From the cell containing the given text, extract its center point as [X, Y] coordinate. 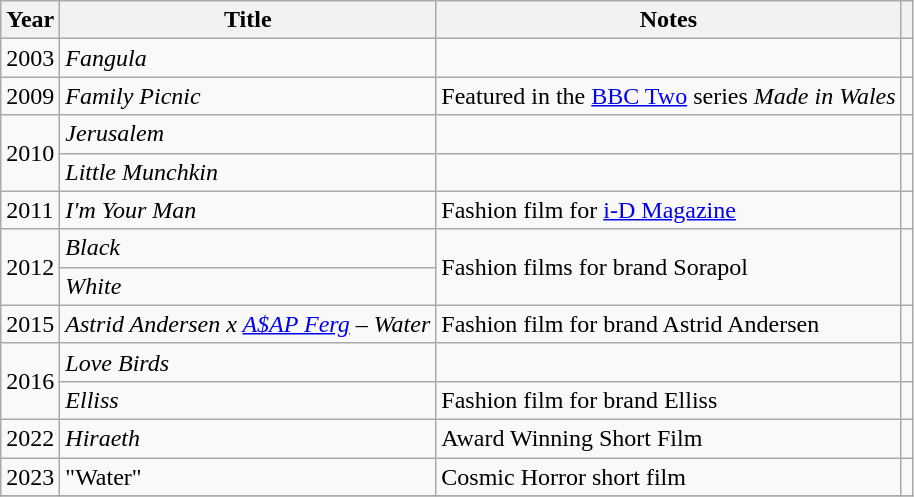
Astrid Andersen x A$AP Ferg – Water [248, 324]
Fashion film for brand Astrid Andersen [668, 324]
2012 [30, 267]
Elliss [248, 400]
Little Munchkin [248, 172]
Family Picnic [248, 96]
Award Winning Short Film [668, 438]
Fashion film for i-D Magazine [668, 210]
Notes [668, 20]
"Water" [248, 477]
Year [30, 20]
Love Birds [248, 362]
I'm Your Man [248, 210]
Fashion film for brand Elliss [668, 400]
Title [248, 20]
Cosmic Horror short film [668, 477]
2011 [30, 210]
Fangula [248, 58]
Featured in the BBC Two series Made in Wales [668, 96]
Hiraeth [248, 438]
Fashion films for brand Sorapol [668, 267]
2016 [30, 381]
2009 [30, 96]
White [248, 286]
2010 [30, 153]
2023 [30, 477]
2015 [30, 324]
Jerusalem [248, 134]
2022 [30, 438]
2003 [30, 58]
Black [248, 248]
